Extract the [X, Y] coordinate from the center of the cell holding the provided text.  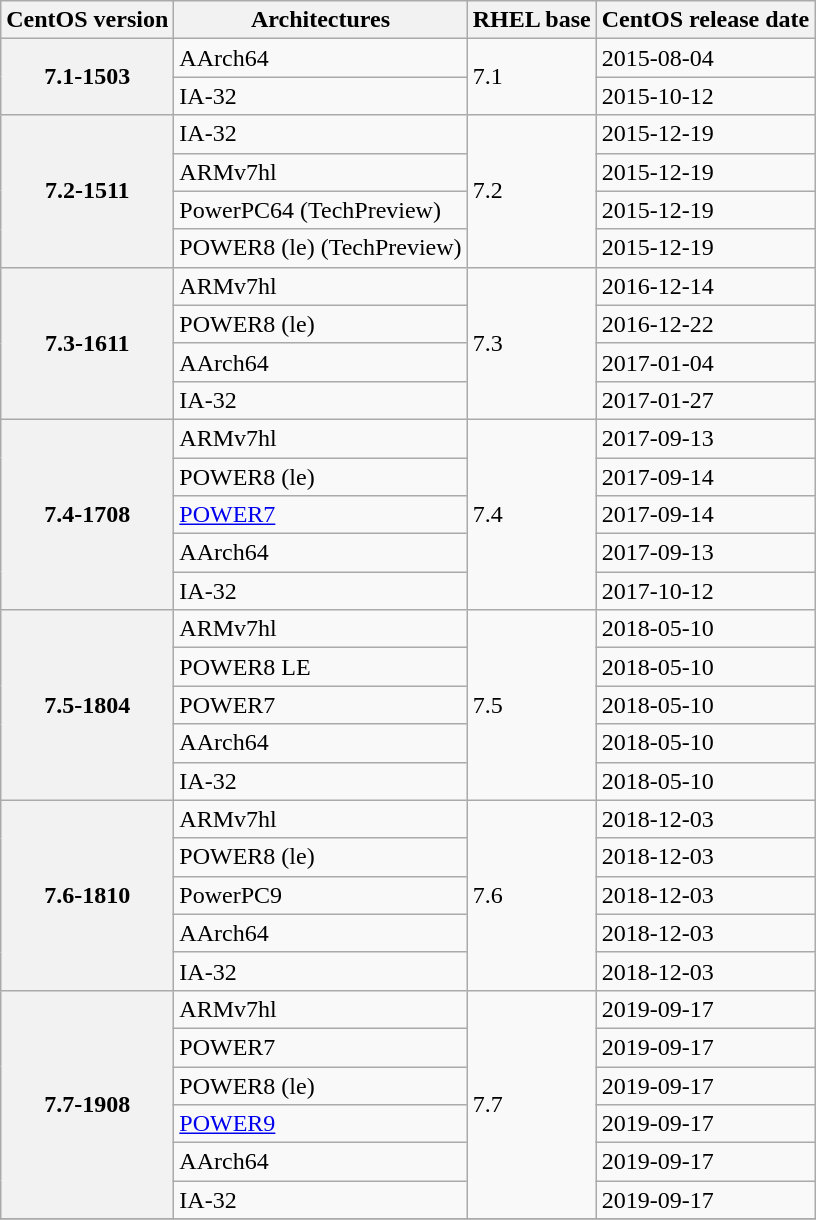
2017-10-12 [706, 591]
7.7 [532, 1104]
POWER8 LE [320, 667]
7.3-1611 [88, 343]
7.7-1908 [88, 1104]
7.1-1503 [88, 77]
2016-12-14 [706, 286]
7.5 [532, 705]
CentOS release date [706, 20]
RHEL base [532, 20]
POWER8 (le) (TechPreview) [320, 248]
7.4 [532, 514]
POWER9 [320, 1124]
7.1 [532, 77]
7.2 [532, 191]
2015-08-04 [706, 58]
7.6-1810 [88, 895]
2016-12-22 [706, 324]
PowerPC64 (TechPreview) [320, 210]
7.3 [532, 343]
PowerPC9 [320, 895]
7.2-1511 [88, 191]
Architectures [320, 20]
2017-01-27 [706, 400]
7.4-1708 [88, 514]
7.5-1804 [88, 705]
2015-10-12 [706, 96]
7.6 [532, 895]
2017-01-04 [706, 362]
CentOS version [88, 20]
